Scan for the cell matching the given text and deliver its (x, y) coordinate at center. 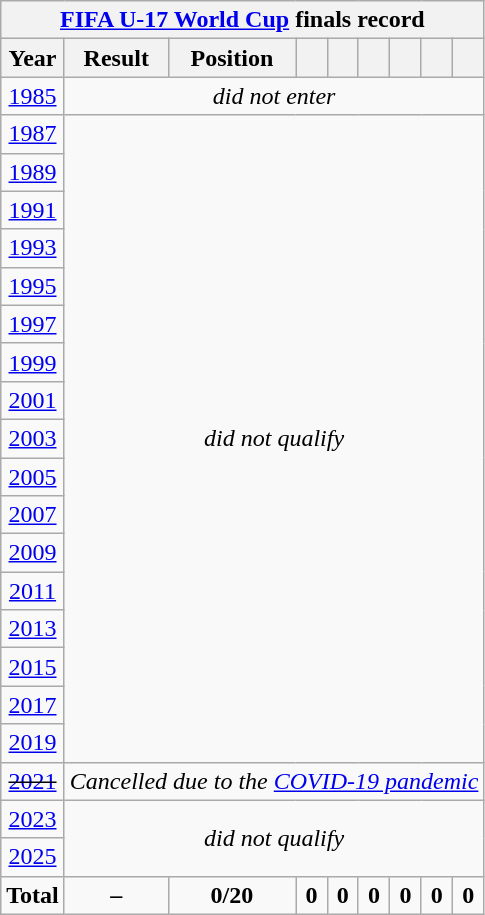
FIFA U-17 World Cup finals record (242, 20)
2001 (33, 400)
2017 (33, 705)
2015 (33, 667)
2013 (33, 629)
Result (116, 58)
2011 (33, 591)
1997 (33, 324)
2021 (33, 781)
2023 (33, 819)
1987 (33, 134)
2005 (33, 477)
did not enter (274, 96)
2019 (33, 743)
1995 (33, 286)
1989 (33, 172)
Year (33, 58)
1985 (33, 96)
2007 (33, 515)
1991 (33, 210)
– (116, 895)
2003 (33, 438)
2025 (33, 857)
Total (33, 895)
Cancelled due to the COVID-19 pandemic (274, 781)
2009 (33, 553)
1999 (33, 362)
0/20 (232, 895)
1993 (33, 248)
Position (232, 58)
